Extract the (x, y) coordinate from the center of the cell holding the provided text.  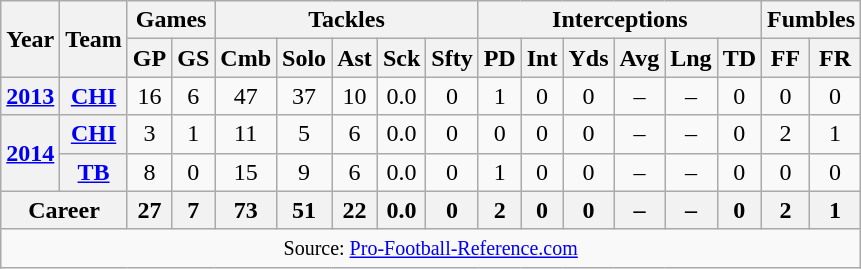
Tackles (346, 20)
37 (304, 96)
Ast (355, 58)
2013 (30, 96)
8 (149, 172)
Interceptions (620, 20)
Fumbles (812, 20)
27 (149, 210)
GS (194, 58)
PD (500, 58)
Source: Pro-Football-Reference.com (431, 248)
Year (30, 39)
Career (64, 210)
Sfty (452, 58)
TB (94, 172)
FF (786, 58)
7 (194, 210)
16 (149, 96)
73 (246, 210)
Solo (304, 58)
GP (149, 58)
Int (542, 58)
47 (246, 96)
Lng (691, 58)
Team (94, 39)
Sck (401, 58)
10 (355, 96)
Avg (640, 58)
TD (739, 58)
3 (149, 134)
2014 (30, 153)
Games (170, 20)
11 (246, 134)
5 (304, 134)
9 (304, 172)
15 (246, 172)
51 (304, 210)
Cmb (246, 58)
FR (834, 58)
Yds (588, 58)
22 (355, 210)
